Find where the given text appears and provide that cell's center as (X, Y) coordinate. 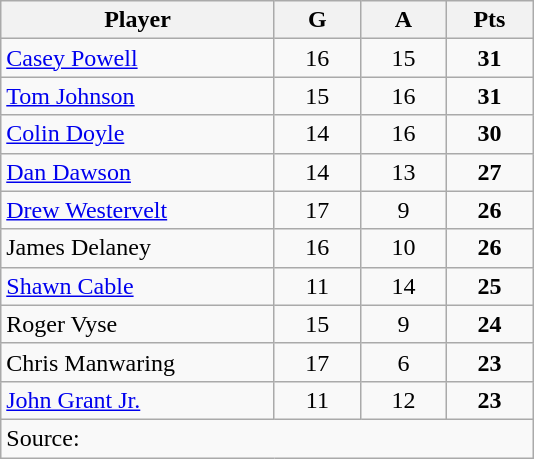
10 (403, 248)
Source: (267, 438)
G (317, 20)
6 (403, 362)
James Delaney (138, 248)
Roger Vyse (138, 324)
12 (403, 400)
30 (489, 134)
Chris Manwaring (138, 362)
13 (403, 172)
25 (489, 286)
Pts (489, 20)
Tom Johnson (138, 96)
Player (138, 20)
Colin Doyle (138, 134)
Dan Dawson (138, 172)
Shawn Cable (138, 286)
Drew Westervelt (138, 210)
A (403, 20)
27 (489, 172)
John Grant Jr. (138, 400)
Casey Powell (138, 58)
24 (489, 324)
